Return [X, Y] of the center of cell containing provided text 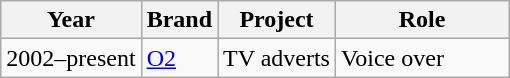
Voice over [422, 58]
O2 [179, 58]
TV adverts [277, 58]
2002–present [71, 58]
Brand [179, 20]
Year [71, 20]
Role [422, 20]
Project [277, 20]
